For the text-containing cell, return its midpoint in [X, Y] coordinate format. 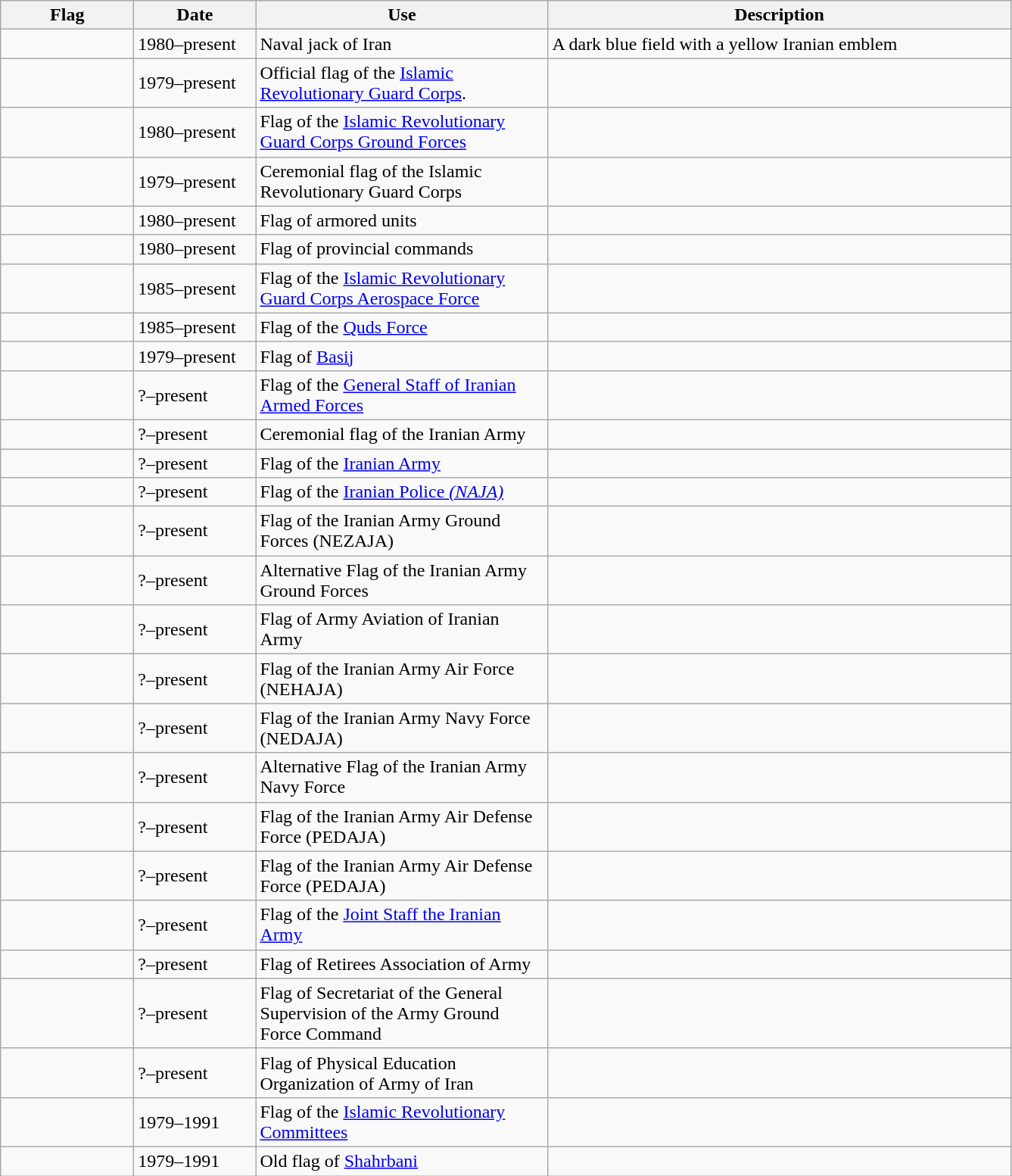
Flag of the Iranian Army [402, 463]
Alternative Flag of the Iranian Army Navy Force [402, 777]
Flag [67, 15]
Flag of the Islamic Revolutionary Guard Corps Aerospace Force [402, 288]
Flag of Secretariat of the General Supervision of the Army Ground Force Command [402, 1013]
Flag of the Quds Force [402, 327]
Old flag of Shahrbani [402, 1161]
Flag of Basij [402, 356]
Ceremonial flag of the Iranian Army [402, 434]
Flag of Retirees Association of Army [402, 964]
Use [402, 15]
Flag of the Iranian Army Ground Forces (NEZAJA) [402, 532]
Flag of the Islamic Revolutionary Committees [402, 1122]
Official flag of the Islamic Revolutionary Guard Corps. [402, 83]
A dark blue field with a yellow Iranian emblem [780, 44]
Date [195, 15]
Flag of the Islamic Revolutionary Guard Corps Ground Forces [402, 132]
Description [780, 15]
Flag of provincial commands [402, 249]
Flag of the Iranian Army Air Force (NEHAJA) [402, 678]
Flag of the Joint Staff the Iranian Army [402, 925]
Flag of the Iranian Army Navy Force (NEDAJA) [402, 728]
Flag of armored units [402, 220]
Naval jack of Iran [402, 44]
Flag of the General Staff of Iranian Armed Forces [402, 395]
Flag of the Iranian Police (NAJA) [402, 492]
Alternative Flag of the Iranian Army Ground Forces [402, 580]
Ceremonial flag of the Islamic Revolutionary Guard Corps [402, 182]
Flag of Army Aviation of Iranian Army [402, 630]
Flag of Physical Education Organization of Army of Iran [402, 1072]
